Capture the cell that displays the provided text and extract its [x, y] central coordinate. 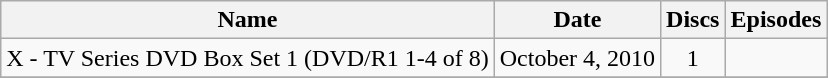
Name [248, 20]
Date [577, 20]
1 [693, 58]
October 4, 2010 [577, 58]
Episodes [776, 20]
Discs [693, 20]
X - TV Series DVD Box Set 1 (DVD/R1 1-4 of 8) [248, 58]
